Search for the cell housing the specified text and yield its [X, Y] center coordinate. 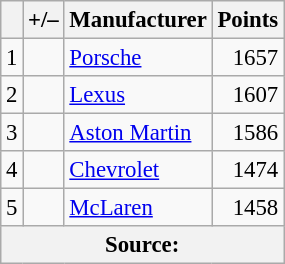
Source: [142, 245]
Points [248, 20]
1607 [248, 95]
Porsche [138, 58]
1 [12, 58]
1586 [248, 133]
1474 [248, 170]
1657 [248, 58]
5 [12, 208]
+/– [44, 20]
McLaren [138, 208]
3 [12, 133]
1458 [248, 208]
Lexus [138, 95]
Aston Martin [138, 133]
Chevrolet [138, 170]
4 [12, 170]
2 [12, 95]
Manufacturer [138, 20]
